Locate the cell with the specified text and output its [x, y] center coordinate. 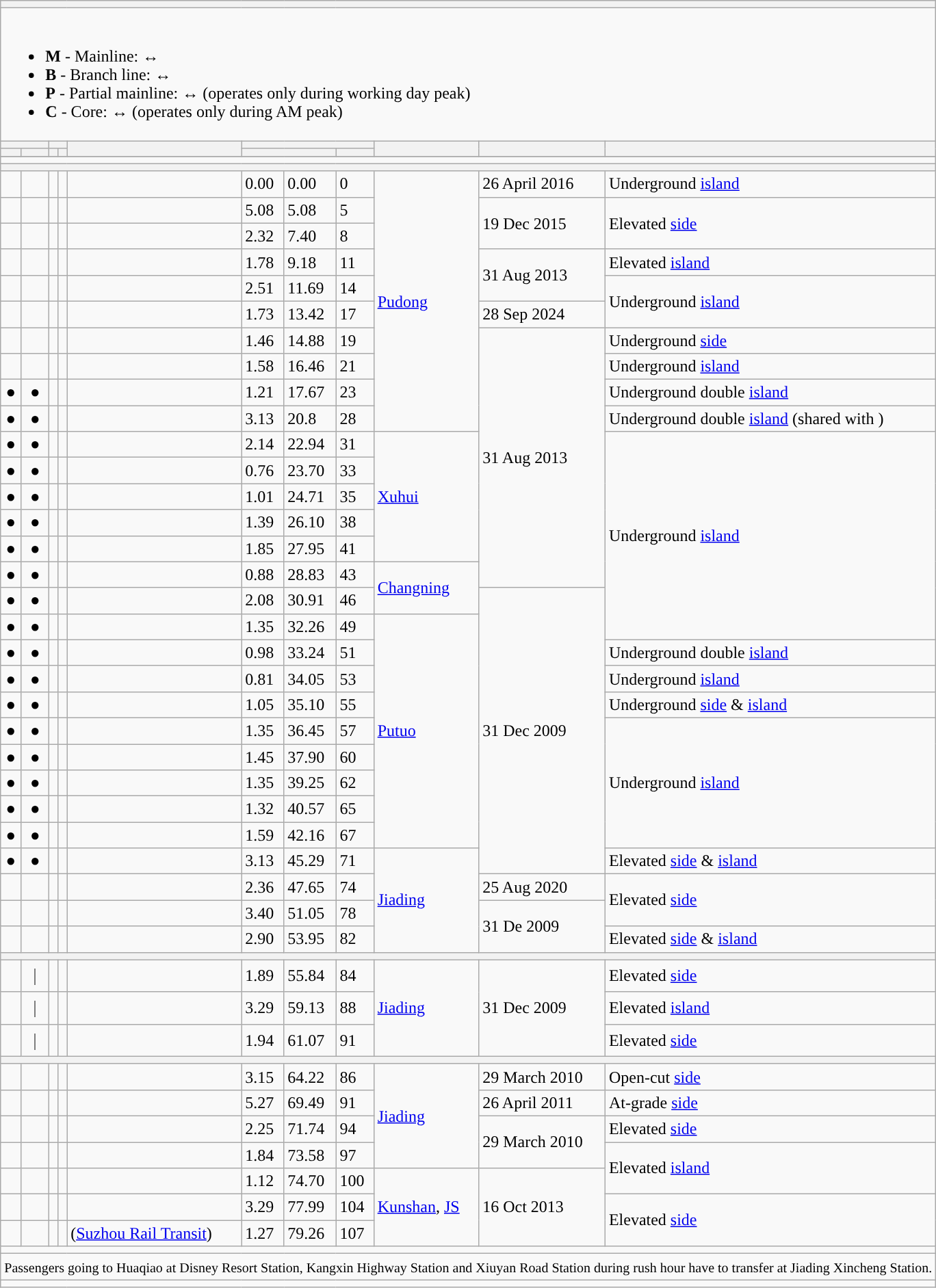
8 [354, 236]
59.13 [310, 1008]
28.83 [310, 575]
57 [354, 731]
5.27 [263, 1103]
69.49 [310, 1103]
78 [354, 913]
13.42 [310, 314]
17.67 [310, 393]
104 [354, 1207]
16.46 [310, 367]
1.89 [263, 975]
17 [354, 314]
67 [354, 835]
77.99 [310, 1207]
46 [354, 601]
0.81 [263, 679]
33.24 [310, 653]
1.46 [263, 340]
16 Oct 2013 [542, 1207]
1.59 [263, 835]
40.57 [310, 809]
2.51 [263, 288]
At-grade side [770, 1103]
26.10 [310, 523]
1.39 [263, 523]
60 [354, 757]
0.88 [263, 575]
26 April 2016 [542, 184]
1.12 [263, 1181]
71.74 [310, 1129]
25 Aug 2020 [542, 887]
53.95 [310, 939]
2.14 [263, 445]
73.58 [310, 1155]
9.18 [310, 262]
5 [354, 210]
84 [354, 975]
32.26 [310, 627]
34.05 [310, 679]
Pudong [426, 301]
43 [354, 575]
2.36 [263, 887]
2.08 [263, 601]
22.94 [310, 445]
1.94 [263, 1040]
88 [354, 1008]
38 [354, 523]
107 [354, 1233]
23.70 [310, 471]
3.40 [263, 913]
74 [354, 887]
41 [354, 549]
7.40 [310, 236]
65 [354, 809]
11 [354, 262]
11.69 [310, 288]
55.84 [310, 975]
51 [354, 653]
1.84 [263, 1155]
1.01 [263, 497]
19 Dec 2015 [542, 223]
1.05 [263, 705]
14 [354, 288]
Changning [426, 588]
26 April 2011 [542, 1103]
1.73 [263, 314]
0.76 [263, 471]
49 [354, 627]
21 [354, 367]
1.21 [263, 393]
86 [354, 1077]
(Suzhou Rail Transit) [155, 1233]
1.85 [263, 549]
14.88 [310, 340]
94 [354, 1129]
51.05 [310, 913]
27.95 [310, 549]
74.70 [310, 1181]
20.8 [310, 419]
M - Mainline: ↔ B - Branch line: ↔ P - Partial mainline: ↔ (operates only during working day peak)C - Core: ↔ (operates only during AM peak) [468, 75]
36.45 [310, 731]
2.25 [263, 1129]
23 [354, 393]
33 [354, 471]
Open-cut side [770, 1077]
Kunshan, JS [426, 1207]
31 De 2009 [542, 926]
Underground side & island [770, 705]
31 [354, 445]
1.27 [263, 1233]
47.65 [310, 887]
45.29 [310, 861]
42.16 [310, 835]
1.45 [263, 757]
Putuo [426, 731]
Underground side [770, 340]
97 [354, 1155]
30.91 [310, 601]
100 [354, 1181]
Underground double island (shared with ) [770, 419]
1.32 [263, 809]
79.26 [310, 1233]
62 [354, 783]
64.22 [310, 1077]
61.07 [310, 1040]
53 [354, 679]
39.25 [310, 783]
3.15 [263, 1077]
35 [354, 497]
19 [354, 340]
Xuhui [426, 497]
24.71 [310, 497]
37.90 [310, 757]
55 [354, 705]
2.90 [263, 939]
35.10 [310, 705]
0.98 [263, 653]
1.78 [263, 262]
71 [354, 861]
2.32 [263, 236]
0 [354, 184]
28 [354, 419]
82 [354, 939]
28 Sep 2024 [542, 314]
1.58 [263, 367]
